Return the [X, Y] coordinate for the center point of the cell that contains the specified text.  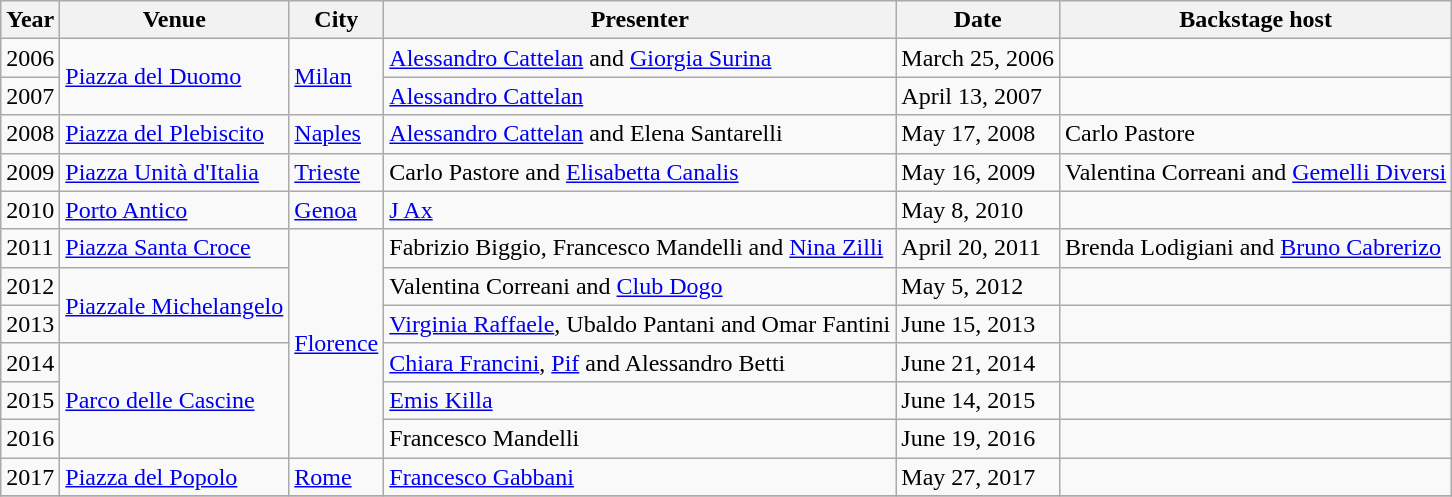
May 8, 2010 [978, 210]
Piazzale Michelangelo [174, 305]
May 27, 2017 [978, 477]
June 15, 2013 [978, 324]
2016 [30, 438]
2014 [30, 362]
Year [30, 20]
Venue [174, 20]
2011 [30, 248]
May 5, 2012 [978, 286]
Valentina Correani and Gemelli Diversi [1255, 172]
Naples [336, 134]
Carlo Pastore and Elisabetta Canalis [640, 172]
City [336, 20]
April 13, 2007 [978, 96]
Valentina Correani and Club Dogo [640, 286]
2010 [30, 210]
May 17, 2008 [978, 134]
Parco delle Cascine [174, 400]
Alessandro Cattelan and Elena Santarelli [640, 134]
June 14, 2015 [978, 400]
Piazza del Duomo [174, 77]
Backstage host [1255, 20]
Piazza del Popolo [174, 477]
Milan [336, 77]
Florence [336, 343]
Carlo Pastore [1255, 134]
Virginia Raffaele, Ubaldo Pantani and Omar Fantini [640, 324]
Alessandro Cattelan and Giorgia Surina [640, 58]
2012 [30, 286]
Piazza del Plebiscito [174, 134]
March 25, 2006 [978, 58]
J Ax [640, 210]
Francesco Gabbani [640, 477]
June 19, 2016 [978, 438]
Francesco Mandelli [640, 438]
2006 [30, 58]
Trieste [336, 172]
Emis Killa [640, 400]
Genoa [336, 210]
2008 [30, 134]
June 21, 2014 [978, 362]
2015 [30, 400]
Presenter [640, 20]
Chiara Francini, Pif and Alessandro Betti [640, 362]
Rome [336, 477]
2009 [30, 172]
2017 [30, 477]
2013 [30, 324]
April 20, 2011 [978, 248]
2007 [30, 96]
Brenda Lodigiani and Bruno Cabrerizo [1255, 248]
Porto Antico [174, 210]
Piazza Santa Croce [174, 248]
Alessandro Cattelan [640, 96]
Piazza Unità d'Italia [174, 172]
Fabrizio Biggio, Francesco Mandelli and Nina Zilli [640, 248]
May 16, 2009 [978, 172]
Date [978, 20]
